Scan for the cell matching the given text and deliver its [X, Y] coordinate at center. 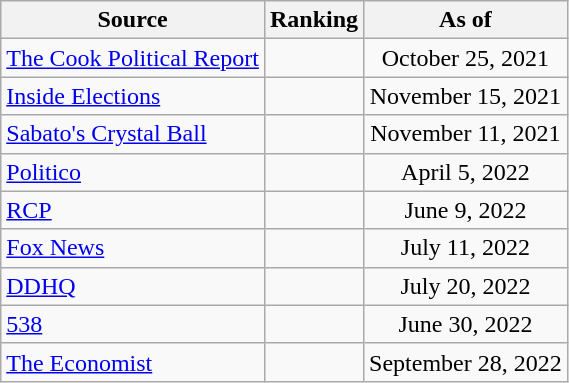
June 30, 2022 [466, 324]
As of [466, 20]
Inside Elections [133, 96]
April 5, 2022 [466, 172]
November 11, 2021 [466, 134]
538 [133, 324]
The Cook Political Report [133, 58]
September 28, 2022 [466, 362]
Source [133, 20]
Fox News [133, 248]
DDHQ [133, 286]
RCP [133, 210]
The Economist [133, 362]
Politico [133, 172]
July 11, 2022 [466, 248]
Sabato's Crystal Ball [133, 134]
June 9, 2022 [466, 210]
July 20, 2022 [466, 286]
November 15, 2021 [466, 96]
Ranking [314, 20]
October 25, 2021 [466, 58]
